Return the (x, y) coordinate for the center point of the cell that contains the specified text.  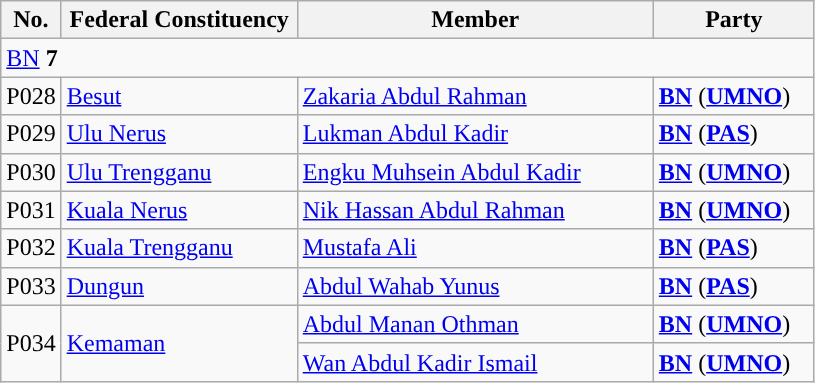
Mustafa Ali (475, 248)
Nik Hassan Abdul Rahman (475, 210)
Abdul Wahab Yunus (475, 286)
P031 (31, 210)
Ulu Nerus (179, 134)
Besut (179, 96)
No. (31, 20)
Kuala Trengganu (179, 248)
Zakaria Abdul Rahman (475, 96)
Wan Abdul Kadir Ismail (475, 362)
Party (734, 20)
Federal Constituency (179, 20)
Ulu Trengganu (179, 172)
P033 (31, 286)
Abdul Manan Othman (475, 324)
P034 (31, 343)
P030 (31, 172)
Kuala Nerus (179, 210)
Kemaman (179, 343)
Dungun (179, 286)
P029 (31, 134)
P032 (31, 248)
Engku Muhsein Abdul Kadir (475, 172)
BN 7 (408, 58)
Lukman Abdul Kadir (475, 134)
P028 (31, 96)
Member (475, 20)
